Scan for the cell matching the given text and deliver its [x, y] coordinate at center. 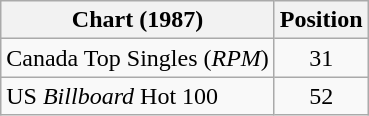
Chart (1987) [138, 20]
31 [321, 58]
Canada Top Singles (RPM) [138, 58]
Position [321, 20]
52 [321, 96]
US Billboard Hot 100 [138, 96]
